Extract the [x, y] coordinate from the center of the cell holding the provided text.  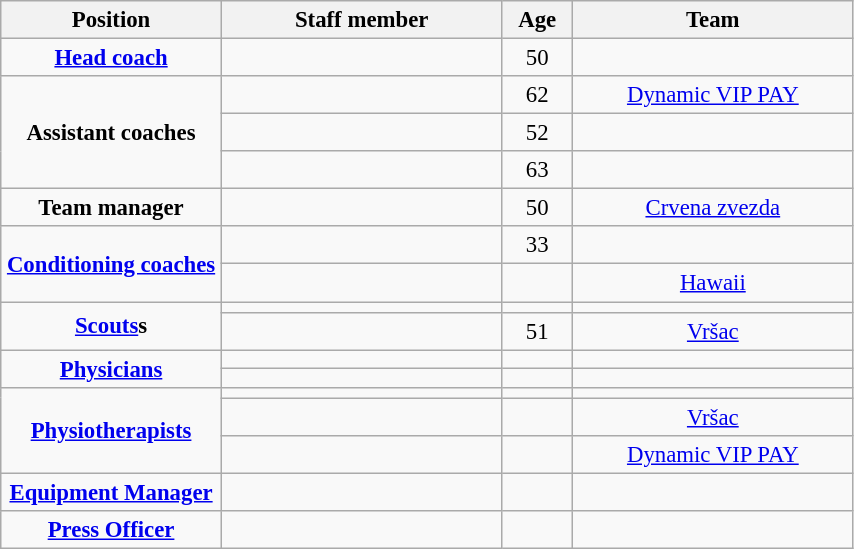
Conditioning coaches [112, 264]
Team [714, 20]
62 [538, 95]
Team manager [112, 208]
Staff member [362, 20]
Position [112, 20]
Age [538, 20]
Physiotherapists [112, 430]
Equipment Manager [112, 492]
63 [538, 170]
51 [538, 331]
Crvena zvezda [714, 208]
Hawaii [714, 283]
Physicians [112, 369]
Press Officer [112, 530]
52 [538, 133]
Head coach [112, 58]
Scoutss [112, 326]
33 [538, 245]
Assistant coaches [112, 132]
